Locate the cell with the specified text and output its (X, Y) center coordinate. 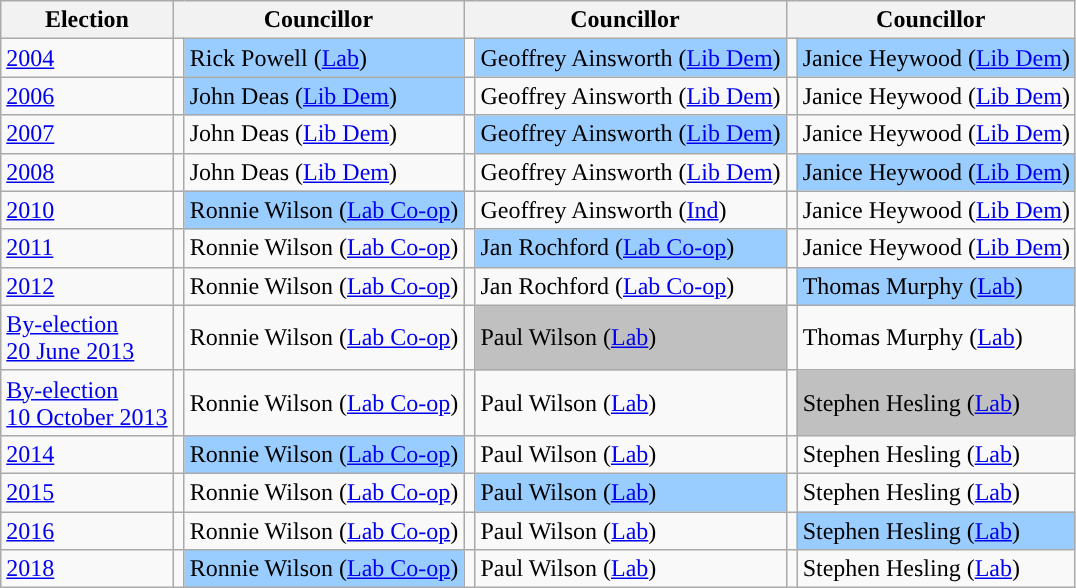
2015 (87, 492)
2014 (87, 454)
2010 (87, 210)
2007 (87, 134)
Election (87, 20)
2004 (87, 58)
Geoffrey Ainsworth (Ind) (630, 210)
By-election10 October 2013 (87, 402)
By-election20 June 2013 (87, 338)
2011 (87, 248)
2012 (87, 286)
2018 (87, 569)
Rick Powell (Lab) (324, 58)
2008 (87, 172)
2006 (87, 96)
2016 (87, 531)
